Scan for the cell matching the given text and deliver its [x, y] coordinate at center. 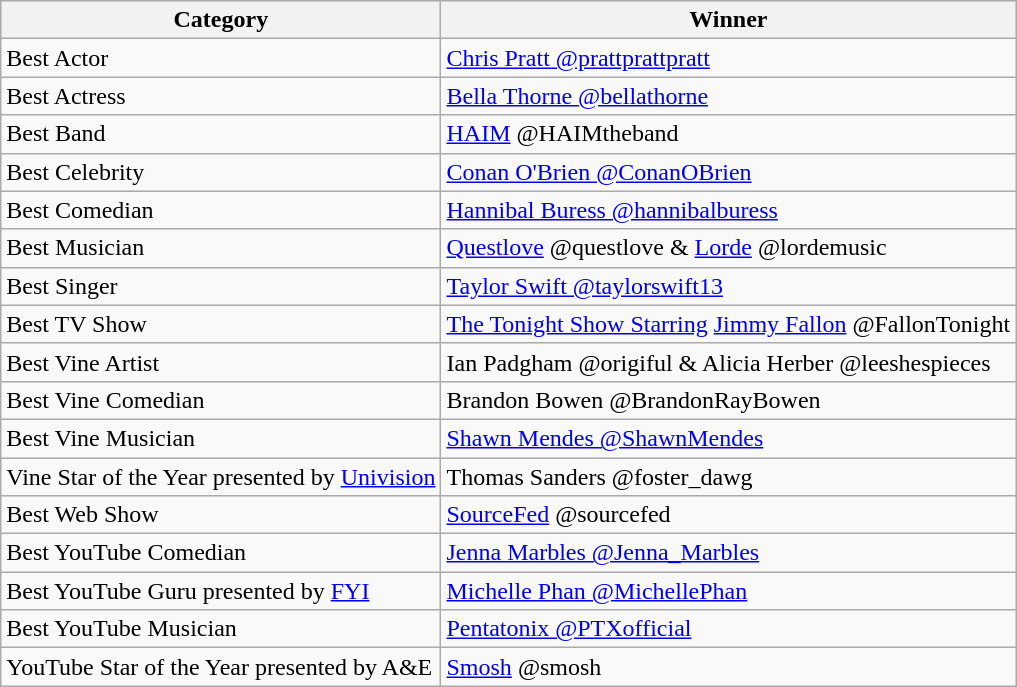
Best Actor [221, 58]
Winner [728, 20]
Bella Thorne @bellathorne [728, 96]
Best YouTube Musician [221, 629]
Jenna Marbles @Jenna_Marbles [728, 553]
Best Celebrity [221, 172]
Best Band [221, 134]
Best Vine Artist [221, 362]
Smosh @smosh [728, 667]
SourceFed @sourcefed [728, 515]
Thomas Sanders @foster_dawg [728, 477]
Best Actress [221, 96]
Chris Pratt @prattprattpratt [728, 58]
Best Vine Musician [221, 438]
Pentatonix @PTXofficial [728, 629]
Shawn Mendes @ShawnMendes [728, 438]
YouTube Star of the Year presented by A&E [221, 667]
Best Web Show [221, 515]
Best Singer [221, 286]
Best Musician [221, 248]
Brandon Bowen @BrandonRayBowen [728, 400]
Hannibal Buress @hannibalburess [728, 210]
Best Comedian [221, 210]
Best TV Show [221, 324]
Michelle Phan @MichellePhan [728, 591]
HAIM @HAIMtheband [728, 134]
Questlove @questlove & Lorde @lordemusic [728, 248]
Ian Padgham @origiful & Alicia Herber @leeshespieces [728, 362]
Best YouTube Comedian [221, 553]
Taylor Swift @taylorswift13 [728, 286]
Vine Star of the Year presented by Univision [221, 477]
Category [221, 20]
The Tonight Show Starring Jimmy Fallon @FallonTonight [728, 324]
Best Vine Comedian [221, 400]
Conan O'Brien @ConanOBrien [728, 172]
Best YouTube Guru presented by FYI [221, 591]
